Locate the cell with the specified text and output its (x, y) center coordinate. 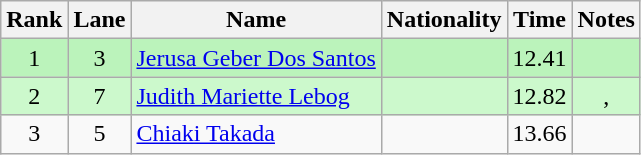
Rank (34, 20)
2 (34, 96)
13.66 (540, 134)
5 (100, 134)
12.82 (540, 96)
Lane (100, 20)
, (606, 96)
7 (100, 96)
12.41 (540, 58)
Name (256, 20)
1 (34, 58)
Notes (606, 20)
Judith Mariette Lebog (256, 96)
Time (540, 20)
Chiaki Takada (256, 134)
Nationality (444, 20)
Jerusa Geber Dos Santos (256, 58)
